Return (x, y) of the center of cell containing provided text 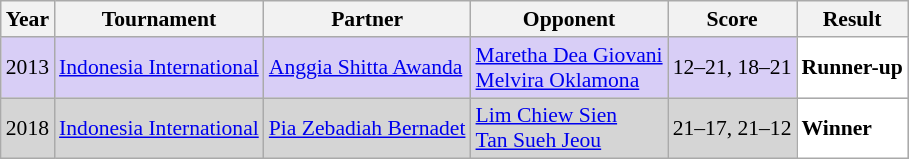
Maretha Dea Giovani Melvira Oklamona (570, 68)
Lim Chiew Sien Tan Sueh Jeou (570, 128)
Partner (368, 19)
2018 (28, 128)
Score (732, 19)
Anggia Shitta Awanda (368, 68)
Result (852, 19)
21–17, 21–12 (732, 128)
2013 (28, 68)
Year (28, 19)
Winner (852, 128)
Runner-up (852, 68)
Opponent (570, 19)
12–21, 18–21 (732, 68)
Pia Zebadiah Bernadet (368, 128)
Tournament (159, 19)
